Identify which cell holds the provided text, then report its (X, Y) central coordinate. 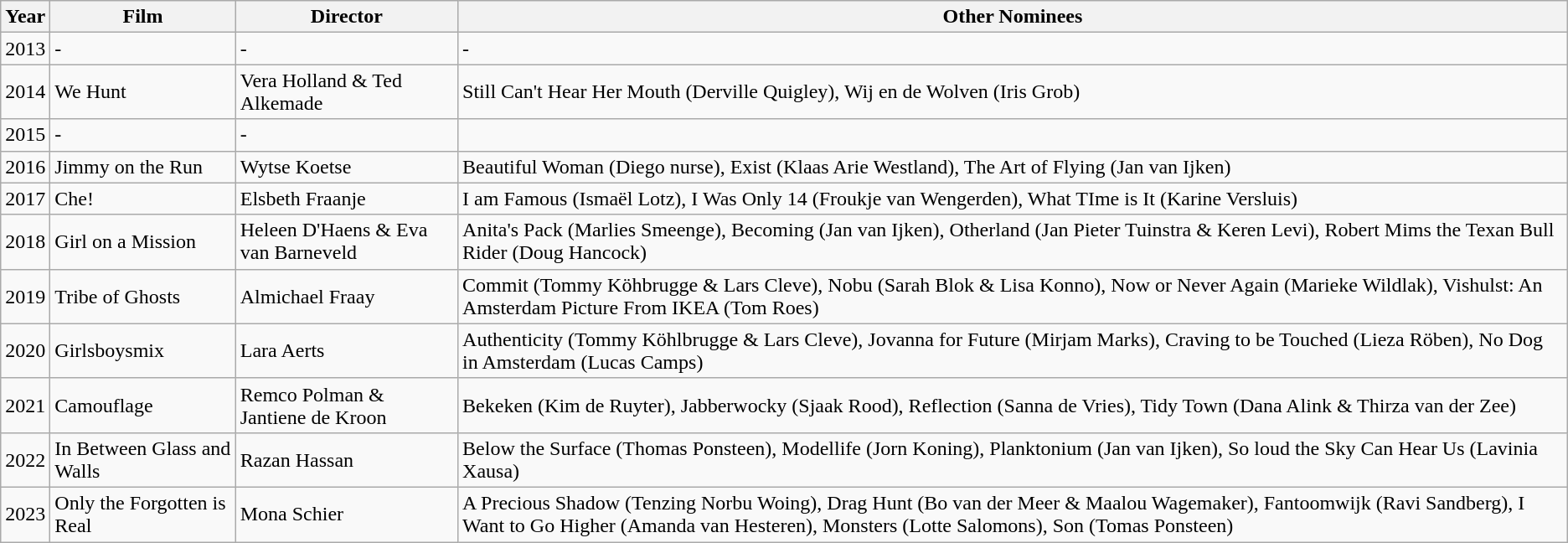
Heleen D'Haens & Eva van Barneveld (347, 241)
2022 (25, 459)
Only the Forgotten is Real (142, 515)
Camouflage (142, 406)
Girl on a Mission (142, 241)
2013 (25, 49)
2021 (25, 406)
Girlsboysmix (142, 350)
Below the Surface (Thomas Ponsteen), Modellife (Jorn Koning), Planktonium (Jan van Ijken), So loud the Sky Can Hear Us (Lavinia Xausa) (1014, 459)
Director (347, 17)
2020 (25, 350)
Che! (142, 199)
2016 (25, 167)
Still Can't Hear Her Mouth (Derville Quigley), Wij en de Wolven (Iris Grob) (1014, 92)
Wytse Koetse (347, 167)
We Hunt (142, 92)
Year (25, 17)
Film (142, 17)
Bekeken (Kim de Ruyter), Jabberwocky (Sjaak Rood), Reflection (Sanna de Vries), Tidy Town (Dana Alink & Thirza van der Zee) (1014, 406)
Remco Polman & Jantiene de Kroon (347, 406)
2015 (25, 135)
Mona Schier (347, 515)
Jimmy on the Run (142, 167)
2018 (25, 241)
2017 (25, 199)
Vera Holland & Ted Alkemade (347, 92)
I am Famous (Ismaël Lotz), I Was Only 14 (Froukje van Wengerden), What TIme is It (Karine Versluis) (1014, 199)
Tribe of Ghosts (142, 297)
Elsbeth Fraanje (347, 199)
Beautiful Woman (Diego nurse), Exist (Klaas Arie Westland), The Art of Flying (Jan van Ijken) (1014, 167)
Lara Aerts (347, 350)
Almichael Fraay (347, 297)
Razan Hassan (347, 459)
2023 (25, 515)
In Between Glass and Walls (142, 459)
2014 (25, 92)
Other Nominees (1014, 17)
2019 (25, 297)
